For the text-containing cell, return its midpoint in (x, y) coordinate format. 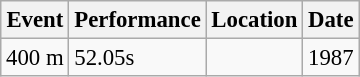
1987 (331, 58)
Location (254, 20)
52.05s (138, 58)
Event (35, 20)
Date (331, 20)
Performance (138, 20)
400 m (35, 58)
